From the cell containing the given text, extract its center point as [X, Y] coordinate. 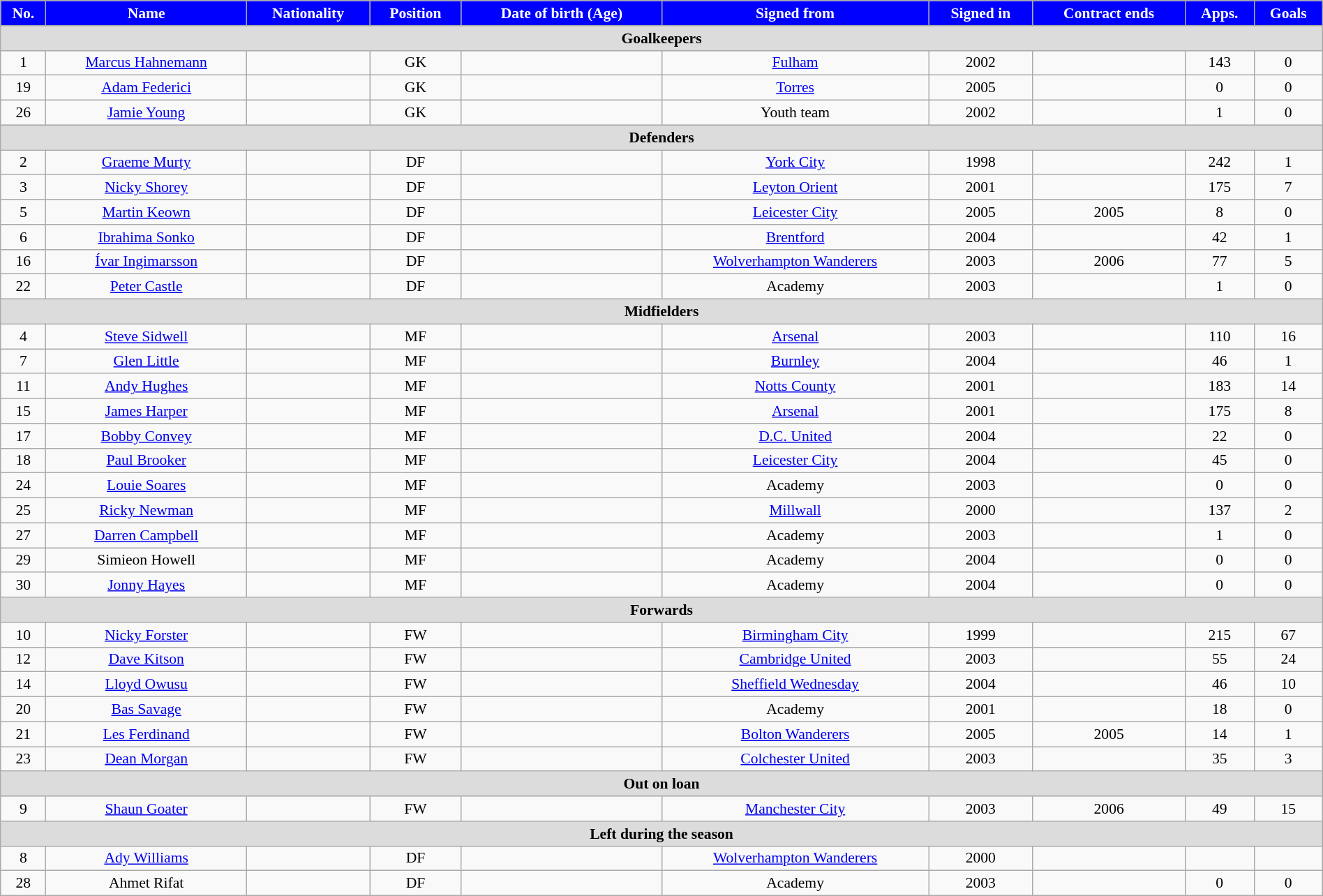
11 [24, 387]
Goalkeepers [661, 38]
Paul Brooker [147, 461]
Signed in [981, 13]
1999 [981, 635]
Steve Sidwell [147, 336]
Manchester City [795, 809]
19 [24, 88]
Left during the season [661, 834]
Jonny Hayes [147, 585]
143 [1220, 63]
28 [24, 883]
12 [24, 659]
Darren Campbell [147, 535]
242 [1220, 163]
9 [24, 809]
Cambridge United [795, 659]
Ady Williams [147, 858]
20 [24, 710]
Ahmet Rifat [147, 883]
Position [416, 13]
Graeme Murty [147, 163]
Simieon Howell [147, 560]
Goals [1288, 13]
Signed from [795, 13]
Ívar Ingimarsson [147, 262]
215 [1220, 635]
Les Ferdinand [147, 734]
Forwards [661, 610]
Marcus Hahnemann [147, 63]
21 [24, 734]
Martin Keown [147, 212]
James Harper [147, 411]
67 [1288, 635]
6 [24, 237]
35 [1220, 759]
1998 [981, 163]
Nicky Forster [147, 635]
Louie Soares [147, 486]
Birmingham City [795, 635]
No. [24, 13]
Bas Savage [147, 710]
25 [24, 511]
Millwall [795, 511]
Andy Hughes [147, 387]
Adam Federici [147, 88]
Sheffield Wednesday [795, 685]
Defenders [661, 137]
Date of birth (Age) [561, 13]
Dave Kitson [147, 659]
Youth team [795, 113]
Bolton Wanderers [795, 734]
Burnley [795, 361]
Jamie Young [147, 113]
Peter Castle [147, 287]
Contract ends [1109, 13]
42 [1220, 237]
Ibrahima Sonko [147, 237]
110 [1220, 336]
Dean Morgan [147, 759]
30 [24, 585]
Nicky Shorey [147, 188]
Name [147, 13]
Colchester United [795, 759]
Notts County [795, 387]
27 [24, 535]
23 [24, 759]
Glen Little [147, 361]
Torres [795, 88]
29 [24, 560]
77 [1220, 262]
45 [1220, 461]
York City [795, 163]
Nationality [308, 13]
26 [24, 113]
Bobby Convey [147, 436]
Apps. [1220, 13]
17 [24, 436]
Out on loan [661, 784]
Leyton Orient [795, 188]
Brentford [795, 237]
137 [1220, 511]
49 [1220, 809]
Shaun Goater [147, 809]
Midfielders [661, 312]
183 [1220, 387]
Ricky Newman [147, 511]
D.C. United [795, 436]
4 [24, 336]
Fulham [795, 63]
55 [1220, 659]
Lloyd Owusu [147, 685]
